Output the [X, Y] coordinate of the center of the cell containing the given text.  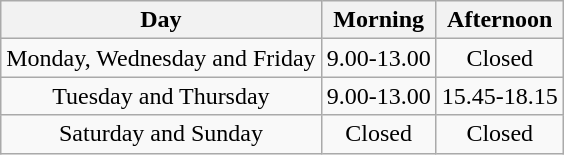
Day [161, 20]
Morning [378, 20]
Afternoon [500, 20]
15.45-18.15 [500, 96]
Tuesday and Thursday [161, 96]
Saturday and Sunday [161, 134]
Monday, Wednesday and Friday [161, 58]
